Return (x, y) of the center of cell containing provided text 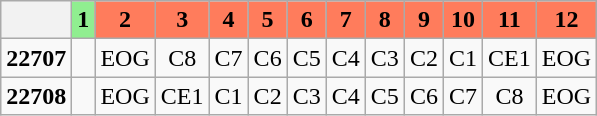
2 (125, 20)
6 (306, 20)
12 (566, 20)
8 (384, 20)
22707 (36, 58)
5 (268, 20)
7 (346, 20)
3 (182, 20)
9 (424, 20)
4 (228, 20)
22708 (36, 96)
10 (462, 20)
11 (510, 20)
1 (84, 20)
